Provide the [x, y] coordinate of the cell's center where the given text is located.  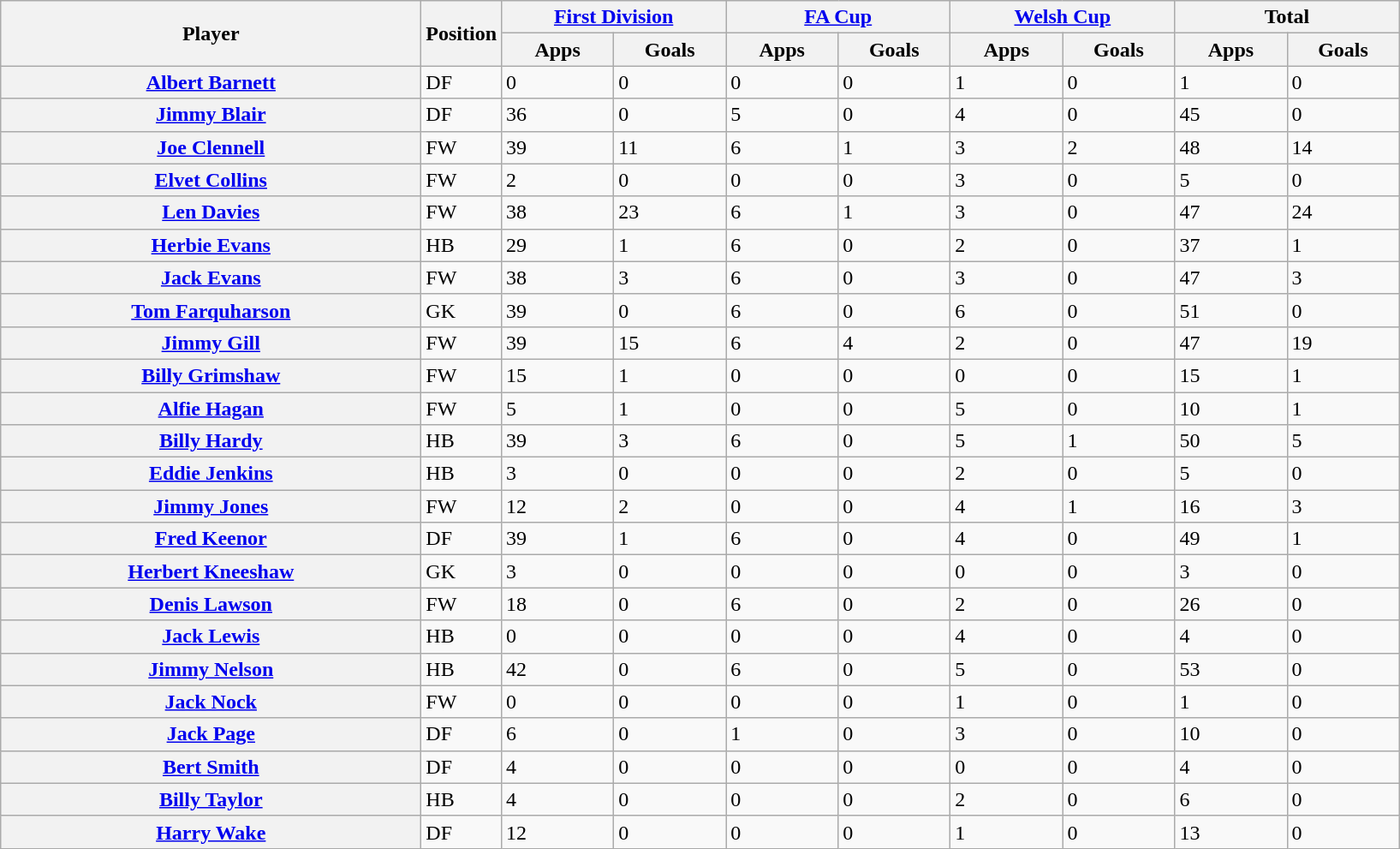
49 [1231, 539]
Herbie Evans [211, 245]
Total [1287, 17]
Position [462, 33]
Jack Evans [211, 278]
13 [1231, 832]
Fred Keenor [211, 539]
11 [670, 147]
45 [1231, 115]
Eddie Jenkins [211, 474]
Denis Lawson [211, 604]
Billy Grimshaw [211, 375]
Billy Hardy [211, 441]
Albert Barnett [211, 82]
Welsh Cup [1063, 17]
29 [558, 245]
Alfie Hagan [211, 409]
14 [1343, 147]
50 [1231, 441]
Bert Smith [211, 767]
Billy Taylor [211, 799]
18 [558, 604]
24 [1343, 212]
Joe Clennell [211, 147]
26 [1231, 604]
Jack Page [211, 734]
First Division [614, 17]
FA Cup [838, 17]
Jimmy Blair [211, 115]
Harry Wake [211, 832]
Jimmy Gill [211, 343]
Herbert Kneeshaw [211, 571]
37 [1231, 245]
Jack Lewis [211, 637]
16 [1231, 506]
23 [670, 212]
19 [1343, 343]
51 [1231, 310]
48 [1231, 147]
53 [1231, 669]
Player [211, 33]
Jimmy Nelson [211, 669]
Jack Nock [211, 702]
36 [558, 115]
Tom Farquharson [211, 310]
42 [558, 669]
Jimmy Jones [211, 506]
Len Davies [211, 212]
Elvet Collins [211, 180]
